Scan for the cell matching the given text and deliver its (X, Y) coordinate at center. 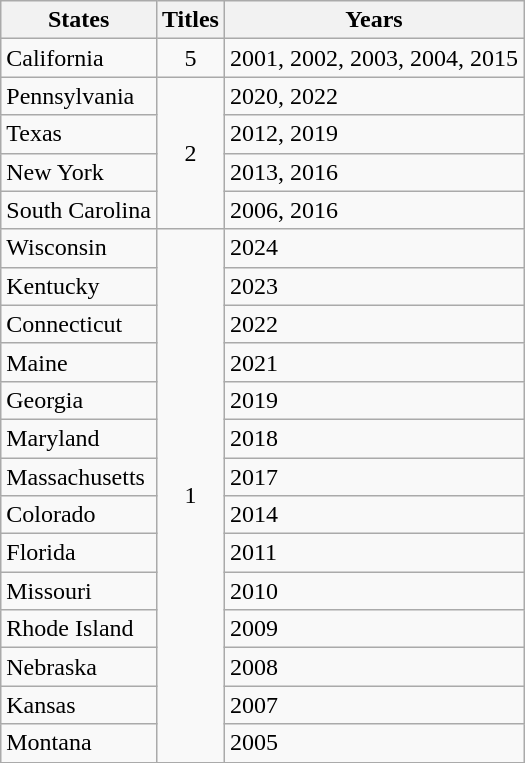
California (79, 58)
2020, 2022 (374, 96)
2 (190, 153)
2018 (374, 438)
Maine (79, 362)
2022 (374, 324)
South Carolina (79, 210)
Kentucky (79, 286)
2005 (374, 743)
Florida (79, 553)
Wisconsin (79, 248)
5 (190, 58)
2013, 2016 (374, 172)
Nebraska (79, 667)
2001, 2002, 2003, 2004, 2015 (374, 58)
Kansas (79, 705)
Missouri (79, 591)
Titles (190, 20)
Georgia (79, 400)
2017 (374, 477)
Years (374, 20)
States (79, 20)
Texas (79, 134)
1 (190, 496)
Montana (79, 743)
2014 (374, 515)
2006, 2016 (374, 210)
2012, 2019 (374, 134)
2011 (374, 553)
2019 (374, 400)
2021 (374, 362)
2007 (374, 705)
Colorado (79, 515)
2009 (374, 629)
2023 (374, 286)
2008 (374, 667)
2010 (374, 591)
New York (79, 172)
Maryland (79, 438)
Rhode Island (79, 629)
Pennsylvania (79, 96)
Connecticut (79, 324)
Massachusetts (79, 477)
2024 (374, 248)
